For the text-containing cell, return its midpoint in [x, y] coordinate format. 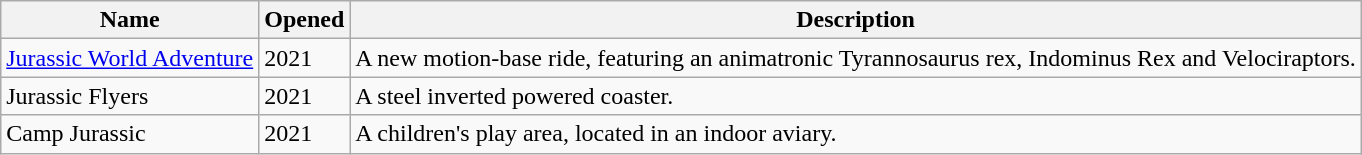
Camp Jurassic [130, 134]
A children's play area, located in an indoor aviary. [856, 134]
A new motion-base ride, featuring an animatronic Tyrannosaurus rex, Indominus Rex and Velociraptors. [856, 58]
Description [856, 20]
A steel inverted powered coaster. [856, 96]
Jurassic Flyers [130, 96]
Name [130, 20]
Jurassic World Adventure [130, 58]
Opened [304, 20]
